Return the [x, y] coordinate for the center point of the cell that contains the specified text.  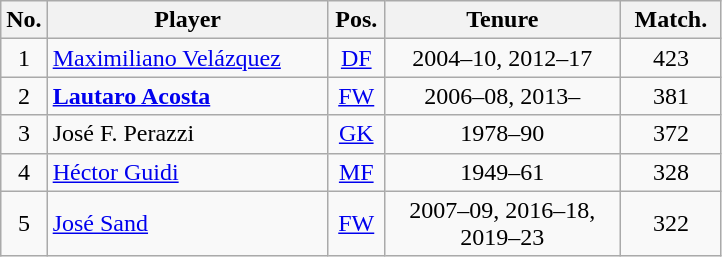
2004–10, 2012–17 [502, 58]
Héctor Guidi [188, 172]
372 [670, 134]
5 [24, 224]
1949–61 [502, 172]
Player [188, 20]
José Sand [188, 224]
322 [670, 224]
2006–08, 2013– [502, 96]
Pos. [356, 20]
Match. [670, 20]
381 [670, 96]
2007–09, 2016–18, 2019–23 [502, 224]
DF [356, 58]
1 [24, 58]
José F. Perazzi [188, 134]
GK [356, 134]
No. [24, 20]
3 [24, 134]
4 [24, 172]
1978–90 [502, 134]
2 [24, 96]
328 [670, 172]
Tenure [502, 20]
MF [356, 172]
Maximiliano Velázquez [188, 58]
Lautaro Acosta [188, 96]
423 [670, 58]
